Capture the cell that displays the provided text and extract its (x, y) central coordinate. 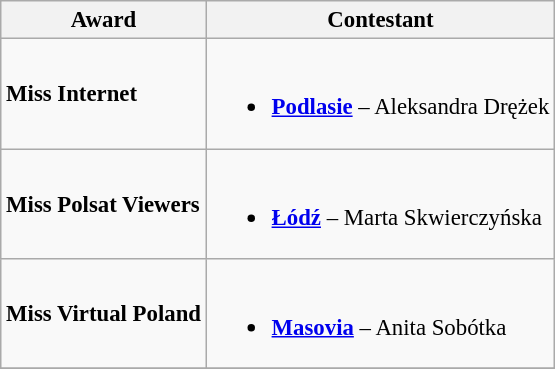
Łódź – Marta Skwierczyńska (380, 204)
Masovia – Anita Sobótka (380, 314)
Miss Polsat Viewers (104, 204)
Miss Virtual Poland (104, 314)
Award (104, 20)
Miss Internet (104, 94)
Podlasie – Aleksandra Drężek (380, 94)
Contestant (380, 20)
